Capture the cell that displays the provided text and extract its (x, y) central coordinate. 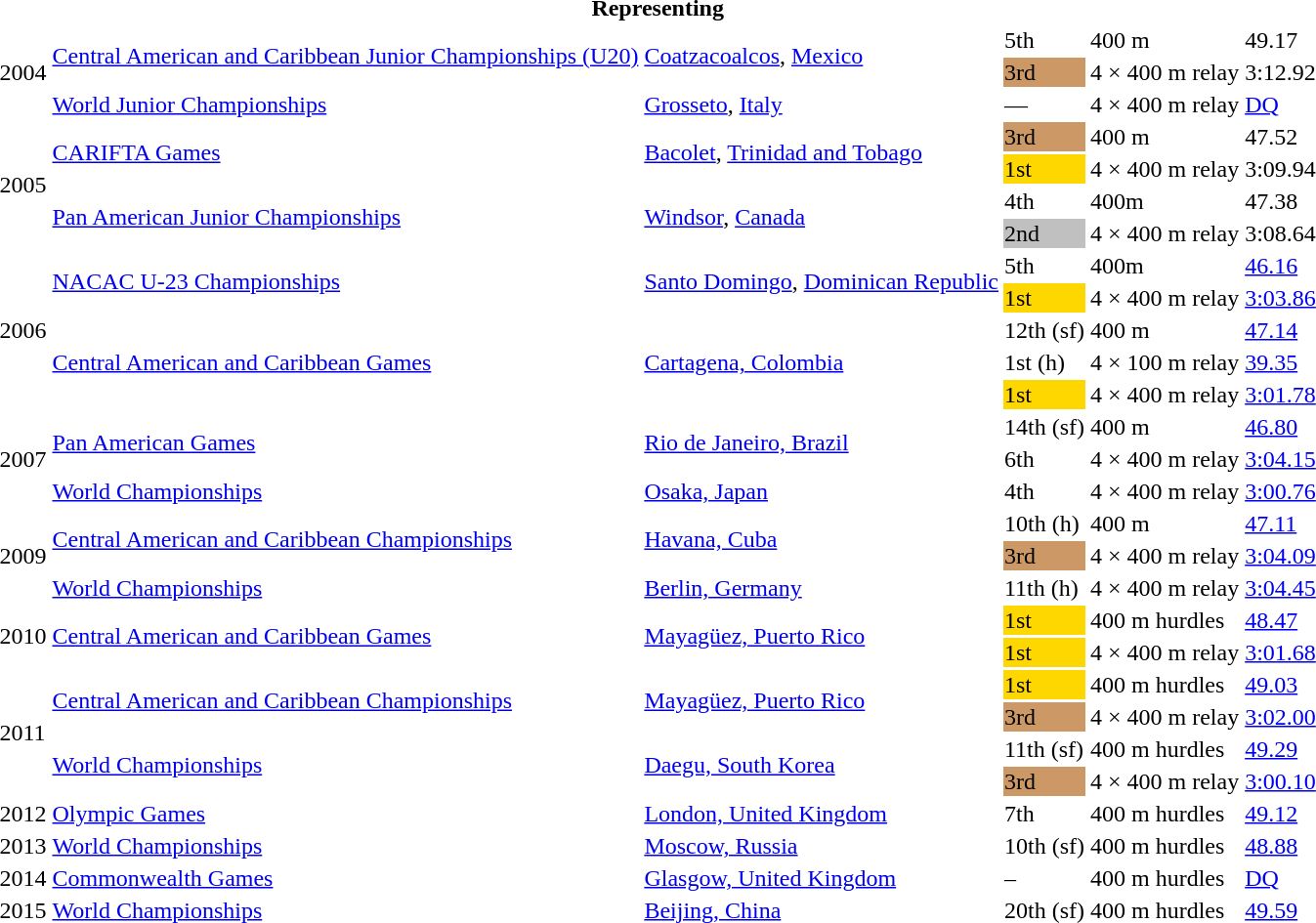
Cartagena, Colombia (822, 362)
Moscow, Russia (822, 846)
Glasgow, United Kingdom (822, 878)
10th (h) (1045, 524)
2nd (1045, 233)
NACAC U-23 Championships (346, 281)
— (1045, 105)
Berlin, Germany (822, 588)
14th (sf) (1045, 427)
Grosseto, Italy (822, 105)
Rio de Janeiro, Brazil (822, 443)
– (1045, 878)
Commonwealth Games (346, 878)
Windsor, Canada (822, 217)
11th (h) (1045, 588)
CARIFTA Games (346, 152)
4 × 100 m relay (1165, 362)
1st (h) (1045, 362)
Pan American Junior Championships (346, 217)
World Junior Championships (346, 105)
Coatzacoalcos, Mexico (822, 57)
London, United Kingdom (822, 814)
Olympic Games (346, 814)
6th (1045, 459)
Daegu, South Korea (822, 766)
11th (sf) (1045, 749)
Central American and Caribbean Junior Championships (U20) (346, 57)
10th (sf) (1045, 846)
7th (1045, 814)
12th (sf) (1045, 330)
Santo Domingo, Dominican Republic (822, 281)
Osaka, Japan (822, 491)
Bacolet, Trinidad and Tobago (822, 152)
Havana, Cuba (822, 539)
Pan American Games (346, 443)
